Provide the (x, y) coordinate of the cell's center where the given text is located.  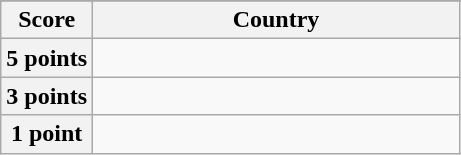
5 points (47, 58)
1 point (47, 134)
Country (276, 20)
3 points (47, 96)
Score (47, 20)
